Determine the [X, Y] coordinate at the center of the cell enclosing the given text.  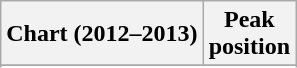
Chart (2012–2013) [102, 34]
Peakposition [249, 34]
